Provide the (x, y) coordinate of the cell's center where the given text is located.  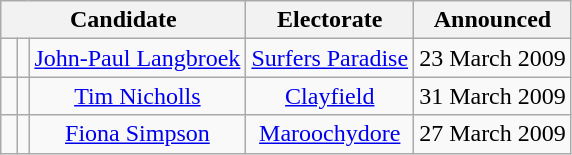
Clayfield (330, 96)
Fiona Simpson (138, 134)
Surfers Paradise (330, 58)
Announced (493, 20)
27 March 2009 (493, 134)
Tim Nicholls (138, 96)
31 March 2009 (493, 96)
Electorate (330, 20)
John-Paul Langbroek (138, 58)
23 March 2009 (493, 58)
Maroochydore (330, 134)
Candidate (124, 20)
